Capture the cell that displays the provided text and extract its (X, Y) central coordinate. 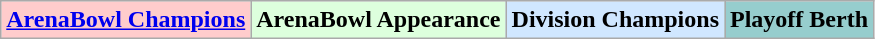
Playoff Berth (798, 20)
ArenaBowl Champions (126, 20)
Division Champions (615, 20)
ArenaBowl Appearance (378, 20)
